Extract the [x, y] coordinate from the center of the cell holding the provided text.  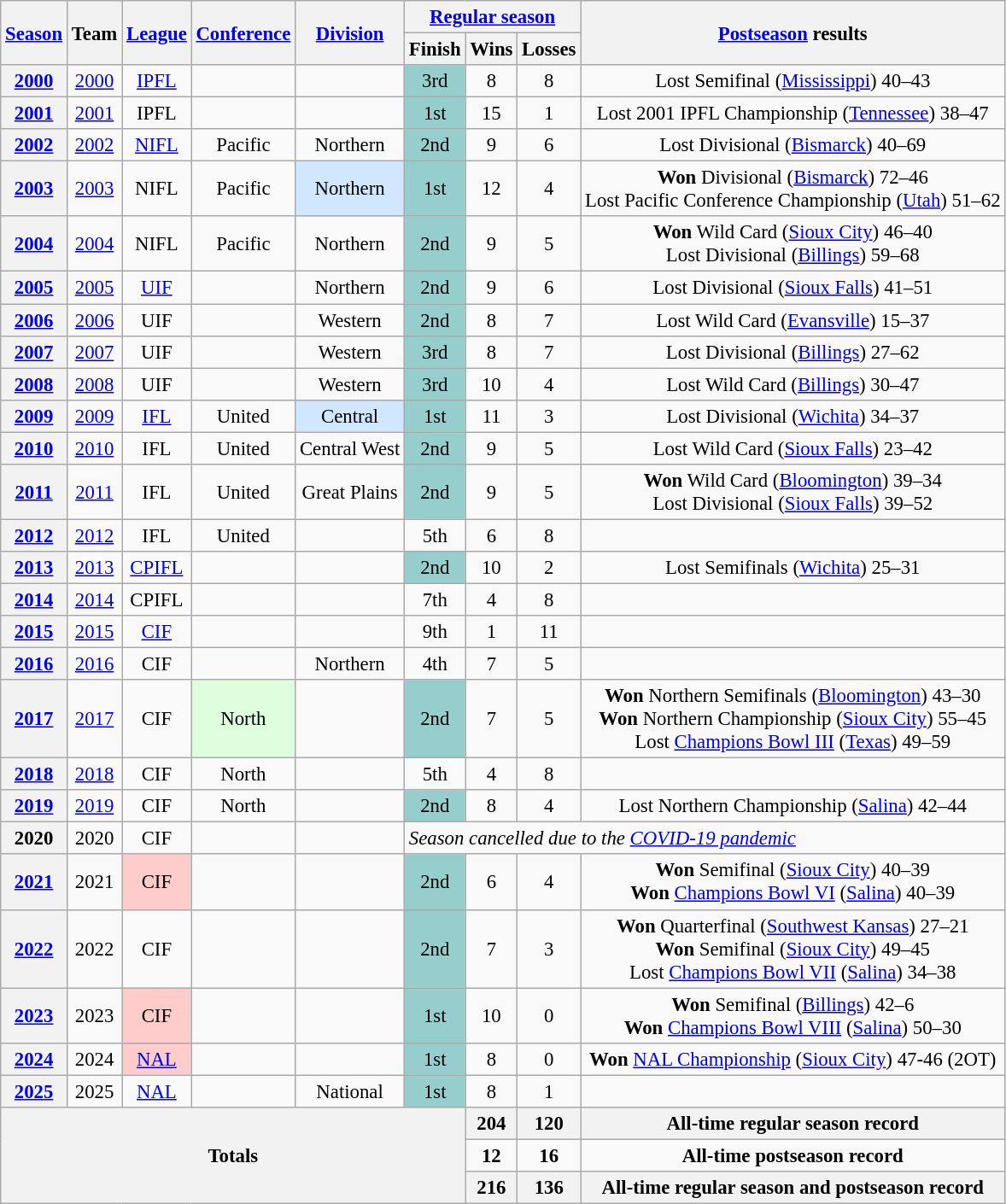
League [157, 32]
120 [549, 1124]
Finish [436, 50]
Lost Semifinals (Wichita) 25–31 [793, 568]
Lost Divisional (Sioux Falls) 41–51 [793, 288]
Lost Divisional (Bismarck) 40–69 [793, 145]
Regular season [493, 17]
Team [94, 32]
Season cancelled due to the COVID-19 pandemic [705, 839]
Won Semifinal (Billings) 42–6Won Champions Bowl VIII (Salina) 50–30 [793, 1016]
Won Wild Card (Bloomington) 39–34Lost Divisional (Sioux Falls) 39–52 [793, 492]
All-time regular season record [793, 1124]
Lost Wild Card (Billings) 30–47 [793, 384]
All-time regular season and postseason record [793, 1188]
Won Wild Card (Sioux City) 46–40Lost Divisional (Billings) 59–68 [793, 244]
9th [436, 632]
Central [350, 416]
Lost Divisional (Billings) 27–62 [793, 352]
Won Semifinal (Sioux City) 40–39Won Champions Bowl VI (Salina) 40–39 [793, 883]
Season [34, 32]
Wins [492, 50]
Division [350, 32]
16 [549, 1155]
Losses [549, 50]
136 [549, 1188]
4th [436, 664]
2 [549, 568]
National [350, 1091]
Won Divisional (Bismarck) 72–46Lost Pacific Conference Championship (Utah) 51–62 [793, 190]
Lost Wild Card (Sioux Falls) 23–42 [793, 448]
Totals [233, 1156]
All-time postseason record [793, 1155]
Lost Northern Championship (Salina) 42–44 [793, 806]
Lost Divisional (Wichita) 34–37 [793, 416]
204 [492, 1124]
216 [492, 1188]
Lost Wild Card (Evansville) 15–37 [793, 320]
Postseason results [793, 32]
Great Plains [350, 492]
Won Northern Semifinals (Bloomington) 43–30Won Northern Championship (Sioux City) 55–45Lost Champions Bowl III (Texas) 49–59 [793, 719]
7th [436, 599]
Lost Semifinal (Mississippi) 40–43 [793, 81]
15 [492, 114]
Conference [243, 32]
Won NAL Championship (Sioux City) 47-46 (2OT) [793, 1059]
Won Quarterfinal (Southwest Kansas) 27–21Won Semifinal (Sioux City) 49–45Lost Champions Bowl VII (Salina) 34–38 [793, 949]
Central West [350, 448]
Lost 2001 IPFL Championship (Tennessee) 38–47 [793, 114]
